Pinpoint the cell where the given text exists, returning its (X, Y) midpoint coordinate. 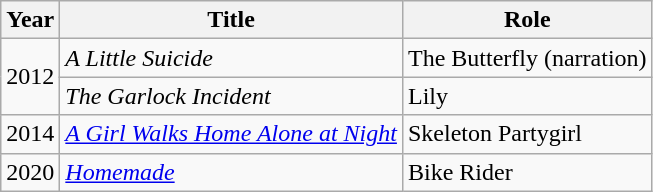
2014 (30, 134)
A Little Suicide (232, 58)
Skeleton Partygirl (527, 134)
2012 (30, 77)
2020 (30, 172)
The Butterfly (narration) (527, 58)
Homemade (232, 172)
A Girl Walks Home Alone at Night (232, 134)
Year (30, 20)
Title (232, 20)
The Garlock Incident (232, 96)
Role (527, 20)
Bike Rider (527, 172)
Lily (527, 96)
